Output the [x, y] coordinate of the center of the cell containing the given text.  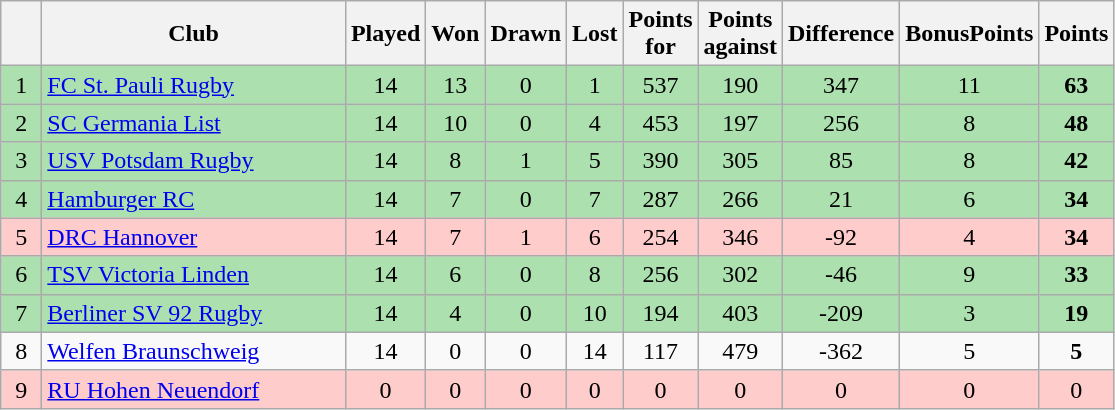
Berliner SV 92 Rugby [194, 313]
Difference [840, 34]
403 [740, 313]
33 [1076, 275]
305 [740, 161]
-209 [840, 313]
42 [1076, 161]
SC Germania List [194, 123]
537 [660, 85]
Club [194, 34]
-362 [840, 351]
453 [660, 123]
Points against [740, 34]
63 [1076, 85]
Points for [660, 34]
USV Potsdam Rugby [194, 161]
FC St. Pauli Rugby [194, 85]
254 [660, 237]
48 [1076, 123]
347 [840, 85]
346 [740, 237]
190 [740, 85]
Lost [595, 34]
TSV Victoria Linden [194, 275]
287 [660, 199]
Points [1076, 34]
BonusPoints [970, 34]
117 [660, 351]
Hamburger RC [194, 199]
Welfen Braunschweig [194, 351]
19 [1076, 313]
479 [740, 351]
21 [840, 199]
Played [385, 34]
11 [970, 85]
194 [660, 313]
2 [22, 123]
197 [740, 123]
390 [660, 161]
RU Hohen Neuendorf [194, 389]
Won [456, 34]
-92 [840, 237]
13 [456, 85]
-46 [840, 275]
Drawn [526, 34]
DRC Hannover [194, 237]
85 [840, 161]
266 [740, 199]
302 [740, 275]
